Pinpoint the cell where the given text exists, returning its (X, Y) midpoint coordinate. 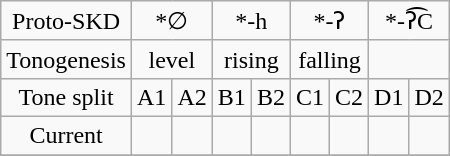
B1 (232, 97)
Proto-SKD (66, 21)
D1 (389, 97)
B2 (270, 97)
A2 (192, 97)
*-ʔ͡C (410, 21)
Tonogenesis (66, 59)
D2 (429, 97)
level (172, 59)
rising (251, 59)
A1 (151, 97)
C2 (348, 97)
Current (66, 135)
*∅ (172, 21)
*-h (251, 21)
C1 (310, 97)
Tone split (66, 97)
falling (329, 59)
*-ʔ (329, 21)
